Find where the given text appears and provide that cell's center as (X, Y) coordinate. 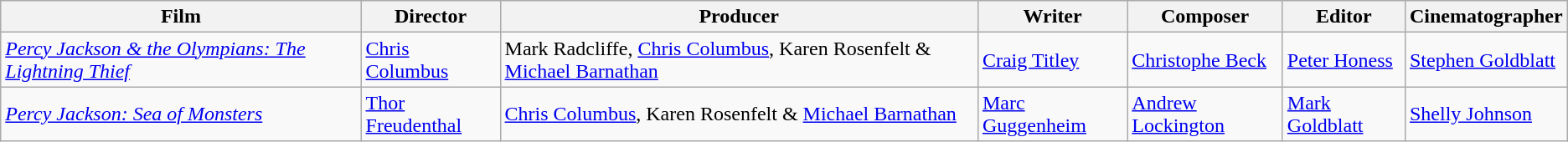
Craig Titley (1052, 60)
Chris Columbus, Karen Rosenfelt & Michael Barnathan (739, 114)
Producer (739, 17)
Percy Jackson & the Olympians: The Lightning Thief (181, 60)
Thor Freudenthal (431, 114)
Composer (1205, 17)
Marc Guggenheim (1052, 114)
Editor (1344, 17)
Mark Radcliffe, Chris Columbus, Karen Rosenfelt & Michael Barnathan (739, 60)
Christophe Beck (1205, 60)
Mark Goldblatt (1344, 114)
Chris Columbus (431, 60)
Andrew Lockington (1205, 114)
Film (181, 17)
Cinematographer (1486, 17)
Percy Jackson: Sea of Monsters (181, 114)
Director (431, 17)
Writer (1052, 17)
Stephen Goldblatt (1486, 60)
Shelly Johnson (1486, 114)
Peter Honess (1344, 60)
